Pinpoint the cell where the given text exists, returning its (x, y) midpoint coordinate. 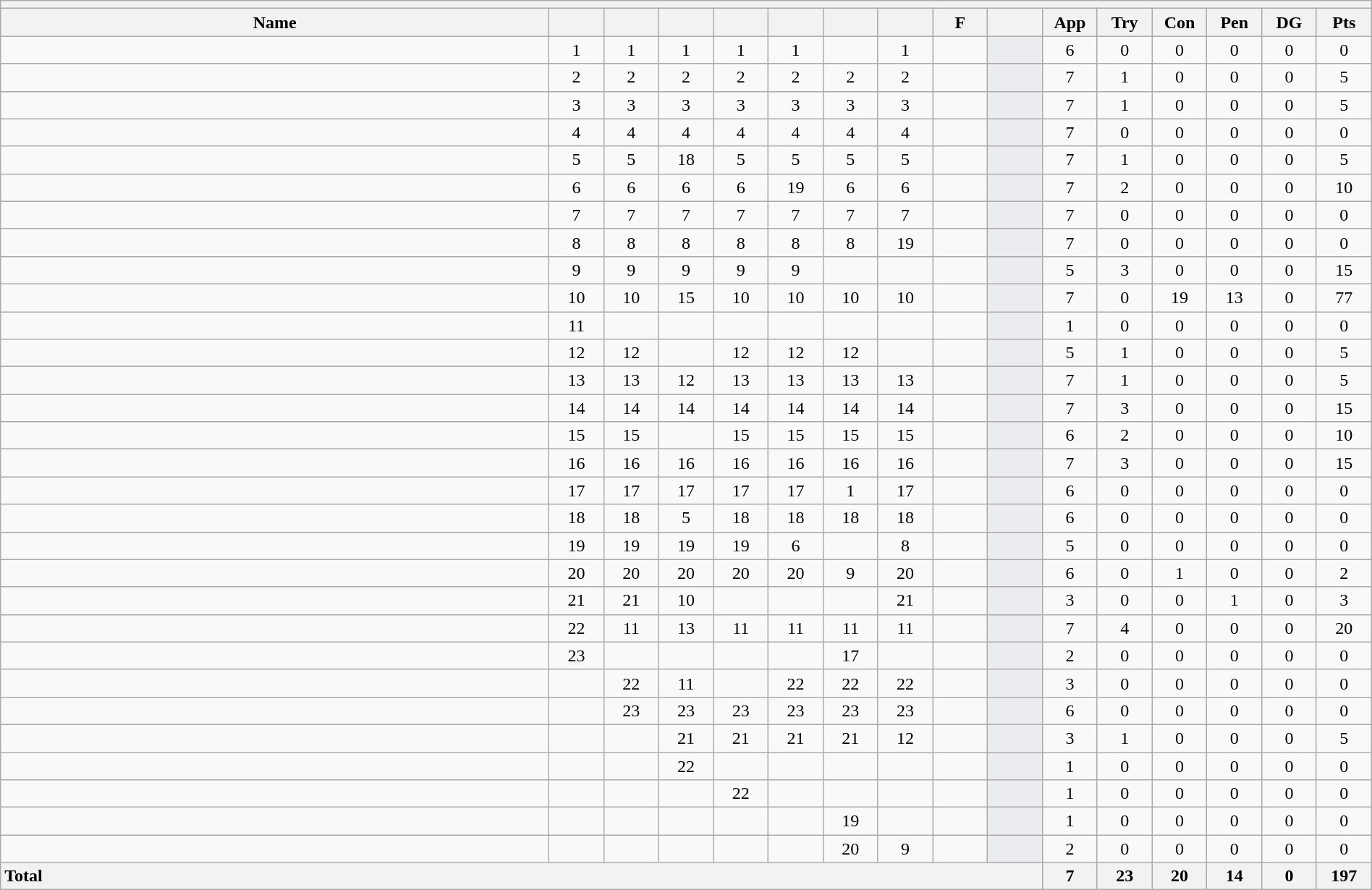
Try (1125, 22)
77 (1344, 297)
App (1070, 22)
Pen (1235, 22)
Name (275, 22)
Pts (1344, 22)
Con (1180, 22)
F (960, 22)
Total (522, 876)
DG (1290, 22)
197 (1344, 876)
